Return the (x, y) coordinate for the center point of the cell that contains the specified text.  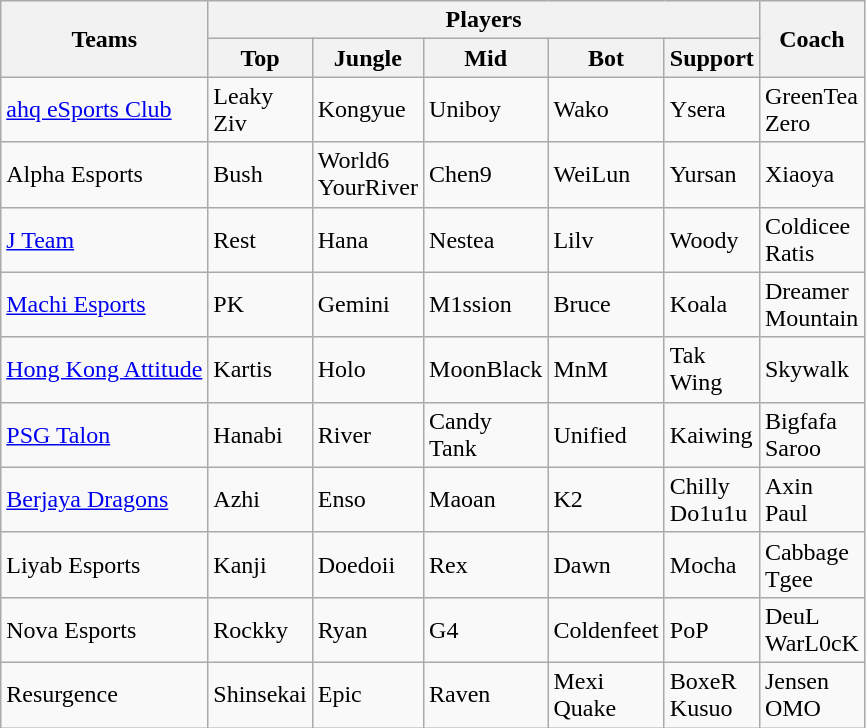
Ysera (712, 110)
Kanji (260, 564)
Shinsekai (260, 694)
Holo (368, 370)
Uniboy (486, 110)
Wako (606, 110)
GreenTea Zero (812, 110)
G4 (486, 630)
Jensen OMO (812, 694)
Xiaoya (812, 174)
Bigfafa Saroo (812, 434)
MoonBlack (486, 370)
Raven (486, 694)
Woody (712, 240)
ahq eSports Club (104, 110)
Coldenfeet (606, 630)
Machi Esports (104, 304)
DeuL WarL0cK (812, 630)
Koala (712, 304)
Rex (486, 564)
Resurgence (104, 694)
Lilv (606, 240)
Berjaya Dragons (104, 500)
Bush (260, 174)
Chen9 (486, 174)
Coldicee Ratis (812, 240)
World6 YourRiver (368, 174)
Leaky Ziv (260, 110)
Tak Wing (712, 370)
Dreamer Mountain (812, 304)
Doedoii (368, 564)
Enso (368, 500)
Candy Tank (486, 434)
Skywalk (812, 370)
Maoan (486, 500)
Hanabi (260, 434)
Mexi Quake (606, 694)
Kongyue (368, 110)
Liyab Esports (104, 564)
Kartis (260, 370)
River (368, 434)
Chilly Do1u1u (712, 500)
Kaiwing (712, 434)
K2 (606, 500)
Hana (368, 240)
PK (260, 304)
Epic (368, 694)
WeiLun (606, 174)
Bruce (606, 304)
Teams (104, 39)
Axin Paul (812, 500)
Mocha (712, 564)
Ryan (368, 630)
Rest (260, 240)
Unified (606, 434)
Azhi (260, 500)
PSG Talon (104, 434)
Nova Esports (104, 630)
Coach (812, 39)
Mid (486, 58)
Support (712, 58)
Players (484, 20)
MnM (606, 370)
Cabbage Tgee (812, 564)
Gemini (368, 304)
M1ssion (486, 304)
Top (260, 58)
PoP (712, 630)
BoxeR Kusuo (712, 694)
Jungle (368, 58)
Dawn (606, 564)
Bot (606, 58)
Yursan (712, 174)
Alpha Esports (104, 174)
Hong Kong Attitude (104, 370)
Rockky (260, 630)
Nestea (486, 240)
J Team (104, 240)
